Scan for the cell matching the given text and deliver its [x, y] coordinate at center. 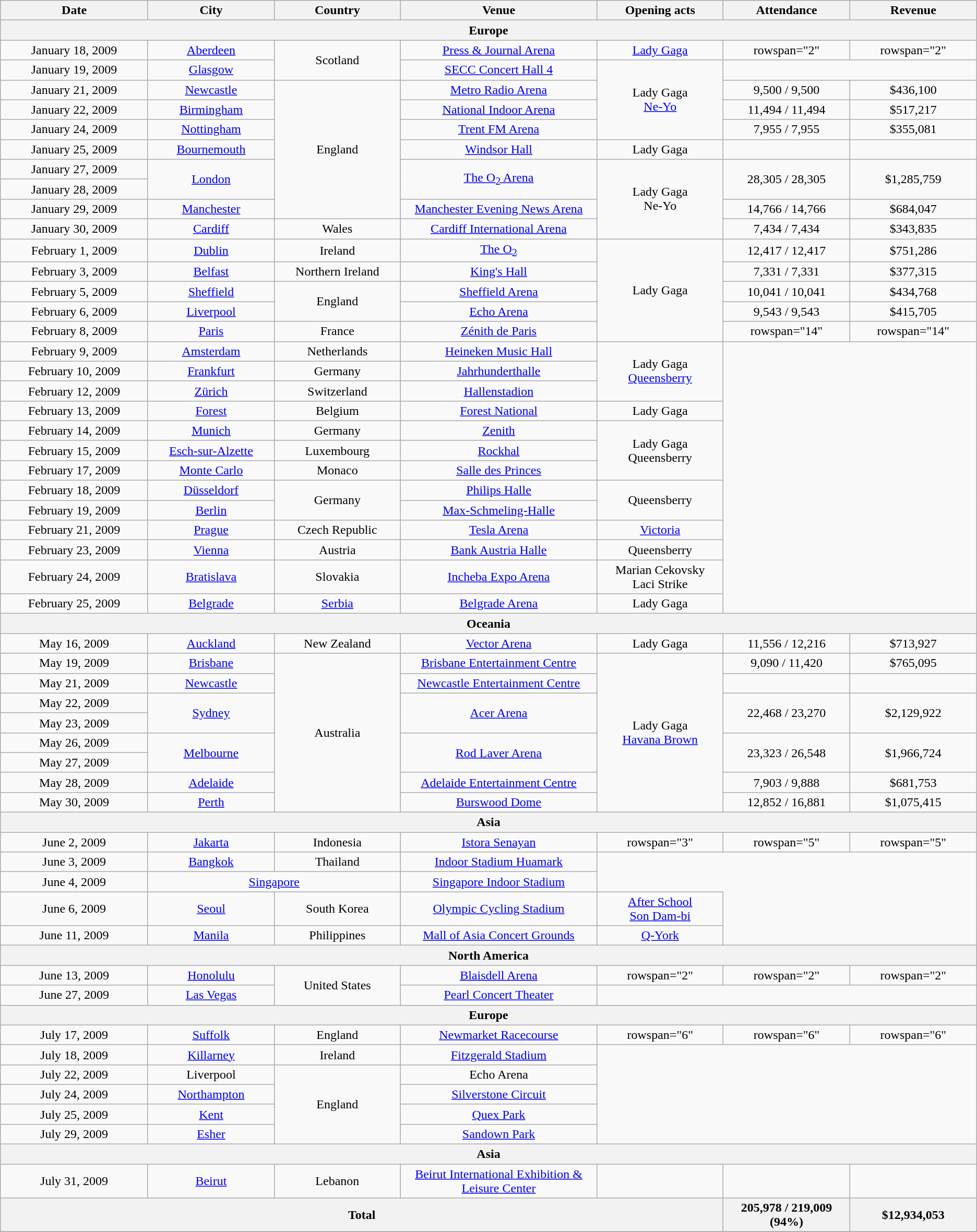
Aberdeen [211, 50]
Istora Senayan [499, 842]
New Zealand [338, 643]
June 13, 2009 [74, 975]
12,417 / 12,417 [787, 250]
January 29, 2009 [74, 209]
Sandown Park [499, 1134]
Belfast [211, 272]
Manchester [211, 209]
Zénith de Paris [499, 331]
$12,934,053 [913, 1215]
Brisbane Entertainment Centre [499, 663]
Suffolk [211, 1035]
June 27, 2009 [74, 995]
Wales [338, 229]
Czech Republic [338, 530]
Brisbane [211, 663]
Paris [211, 331]
$1,285,759 [913, 179]
Glasgow [211, 70]
Acer Arena [499, 713]
Northern Ireland [338, 272]
Melbourne [211, 752]
February 21, 2009 [74, 530]
Q-York [660, 936]
Monaco [338, 470]
Sheffield [211, 292]
7,434 / 7,434 [787, 229]
Rockhal [499, 450]
Fitzgerald Stadium [499, 1055]
$377,315 [913, 272]
Forest National [499, 411]
February 18, 2009 [74, 491]
January 24, 2009 [74, 129]
Total [362, 1215]
February 5, 2009 [74, 292]
Press & Journal Arena [499, 50]
Jakarta [211, 842]
28,305 / 28,305 [787, 179]
Incheba Expo Arena [499, 577]
July 24, 2009 [74, 1094]
Lady GagaHavana Brown [660, 733]
United States [338, 985]
Cardiff International Arena [499, 229]
May 27, 2009 [74, 762]
Tesla Arena [499, 530]
January 30, 2009 [74, 229]
February 3, 2009 [74, 272]
$681,753 [913, 782]
February 25, 2009 [74, 604]
Singapore [274, 882]
Olympic Cycling Stadium [499, 909]
Opening acts [660, 10]
Berlin [211, 510]
Bournemouth [211, 149]
Trent FM Arena [499, 129]
Blaisdell Arena [499, 975]
Metro Radio Arena [499, 90]
Beirut International Exhibition & Leisure Center [499, 1181]
205,978 / 219,009 (94%) [787, 1215]
Nottingham [211, 129]
Belgium [338, 411]
$415,705 [913, 312]
Amsterdam [211, 351]
Monte Carlo [211, 470]
Netherlands [338, 351]
Killarney [211, 1055]
Dublin [211, 250]
Vienna [211, 550]
Vector Arena [499, 643]
Oceania [489, 624]
February 8, 2009 [74, 331]
$343,835 [913, 229]
Frankfurt [211, 371]
May 28, 2009 [74, 782]
$751,286 [913, 250]
May 30, 2009 [74, 802]
9,543 / 9,543 [787, 312]
July 31, 2009 [74, 1181]
$355,081 [913, 129]
France [338, 331]
$1,075,415 [913, 802]
Philips Halle [499, 491]
9,090 / 11,420 [787, 663]
Bangkok [211, 862]
Switzerland [338, 391]
Esch-sur-Alzette [211, 450]
$684,047 [913, 209]
Beirut [211, 1181]
June 3, 2009 [74, 862]
May 21, 2009 [74, 683]
Zürich [211, 391]
Philippines [338, 936]
Austria [338, 550]
Australia [338, 733]
Adelaide [211, 782]
July 17, 2009 [74, 1035]
$713,927 [913, 643]
12,852 / 16,881 [787, 802]
The O2 [499, 250]
Windsor Hall [499, 149]
Newcastle Entertainment Centre [499, 683]
January 28, 2009 [74, 189]
February 9, 2009 [74, 351]
May 23, 2009 [74, 723]
Las Vegas [211, 995]
Belgrade [211, 604]
February 13, 2009 [74, 411]
22,468 / 23,270 [787, 713]
January 18, 2009 [74, 50]
Esher [211, 1134]
January 22, 2009 [74, 110]
Bank Austria Halle [499, 550]
Burswood Dome [499, 802]
Belgrade Arena [499, 604]
Kent [211, 1114]
Manchester Evening News Arena [499, 209]
7,903 / 9,888 [787, 782]
Country [338, 10]
Manila [211, 936]
Pearl Concert Theater [499, 995]
London [211, 179]
23,323 / 26,548 [787, 752]
The O2 Arena [499, 179]
February 6, 2009 [74, 312]
February 12, 2009 [74, 391]
Mall of Asia Concert Grounds [499, 936]
Singapore Indoor Stadium [499, 882]
Heineken Music Hall [499, 351]
7,331 / 7,331 [787, 272]
$765,095 [913, 663]
10,041 / 10,041 [787, 292]
July 18, 2009 [74, 1055]
February 24, 2009 [74, 577]
June 4, 2009 [74, 882]
rowspan="3" [660, 842]
Newmarket Racecourse [499, 1035]
January 25, 2009 [74, 149]
Indonesia [338, 842]
Adelaide Entertainment Centre [499, 782]
$434,768 [913, 292]
Bratislava [211, 577]
Prague [211, 530]
Birmingham [211, 110]
Revenue [913, 10]
Indoor Stadium Huamark [499, 862]
Salle des Princes [499, 470]
June 6, 2009 [74, 909]
Quex Park [499, 1114]
Silverstone Circuit [499, 1094]
Venue [499, 10]
Rod Laver Arena [499, 752]
Northampton [211, 1094]
Attendance [787, 10]
Max-Schmeling-Halle [499, 510]
9,500 / 9,500 [787, 90]
Honolulu [211, 975]
11,494 / 11,494 [787, 110]
$2,129,922 [913, 713]
Lebanon [338, 1181]
$436,100 [913, 90]
11,556 / 12,216 [787, 643]
January 21, 2009 [74, 90]
February 23, 2009 [74, 550]
July 29, 2009 [74, 1134]
Forest [211, 411]
Date [74, 10]
Munich [211, 430]
January 19, 2009 [74, 70]
February 19, 2009 [74, 510]
Marian CekovskyLaci Strike [660, 577]
Victoria [660, 530]
February 1, 2009 [74, 250]
Zenith [499, 430]
May 19, 2009 [74, 663]
Perth [211, 802]
Luxembourg [338, 450]
Sydney [211, 713]
After SchoolSon Dam-bi [660, 909]
Sheffield Arena [499, 292]
South Korea [338, 909]
June 11, 2009 [74, 936]
July 22, 2009 [74, 1074]
SECC Concert Hall 4 [499, 70]
July 25, 2009 [74, 1114]
February 14, 2009 [74, 430]
Serbia [338, 604]
$517,217 [913, 110]
May 26, 2009 [74, 743]
February 17, 2009 [74, 470]
February 15, 2009 [74, 450]
Jahrhunderthalle [499, 371]
$1,966,724 [913, 752]
May 16, 2009 [74, 643]
National Indoor Arena [499, 110]
Seoul [211, 909]
Düsseldorf [211, 491]
Thailand [338, 862]
Hallenstadion [499, 391]
June 2, 2009 [74, 842]
Slovakia [338, 577]
7,955 / 7,955 [787, 129]
Auckland [211, 643]
King's Hall [499, 272]
Scotland [338, 60]
Cardiff [211, 229]
North America [489, 955]
May 22, 2009 [74, 703]
14,766 / 14,766 [787, 209]
February 10, 2009 [74, 371]
January 27, 2009 [74, 169]
City [211, 10]
